Provide the (x, y) coordinate of the cell's center where the given text is located.  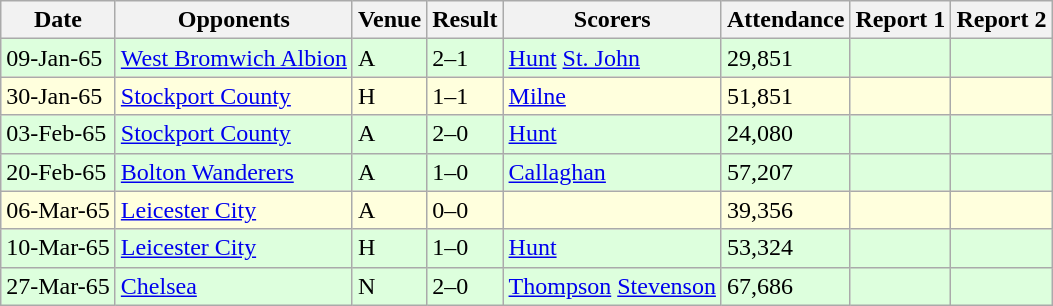
Thompson Stevenson (612, 286)
West Bromwich Albion (234, 58)
03-Feb-65 (58, 134)
Chelsea (234, 286)
Report 1 (900, 20)
30-Jan-65 (58, 96)
67,686 (785, 286)
57,207 (785, 172)
Attendance (785, 20)
10-Mar-65 (58, 248)
51,851 (785, 96)
53,324 (785, 248)
20-Feb-65 (58, 172)
Report 2 (1002, 20)
Hunt St. John (612, 58)
2–1 (465, 58)
Milne (612, 96)
Callaghan (612, 172)
06-Mar-65 (58, 210)
39,356 (785, 210)
Bolton Wanderers (234, 172)
1–1 (465, 96)
0–0 (465, 210)
29,851 (785, 58)
09-Jan-65 (58, 58)
24,080 (785, 134)
Scorers (612, 20)
Date (58, 20)
Result (465, 20)
27-Mar-65 (58, 286)
N (389, 286)
Venue (389, 20)
Opponents (234, 20)
